Determine the (X, Y) coordinate at the center of the cell enclosing the given text.  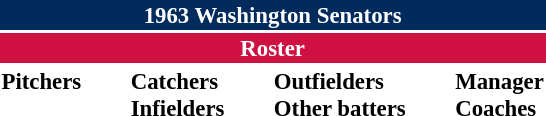
Roster (272, 48)
1963 Washington Senators (272, 15)
